Identify which cell holds the provided text, then report its (x, y) central coordinate. 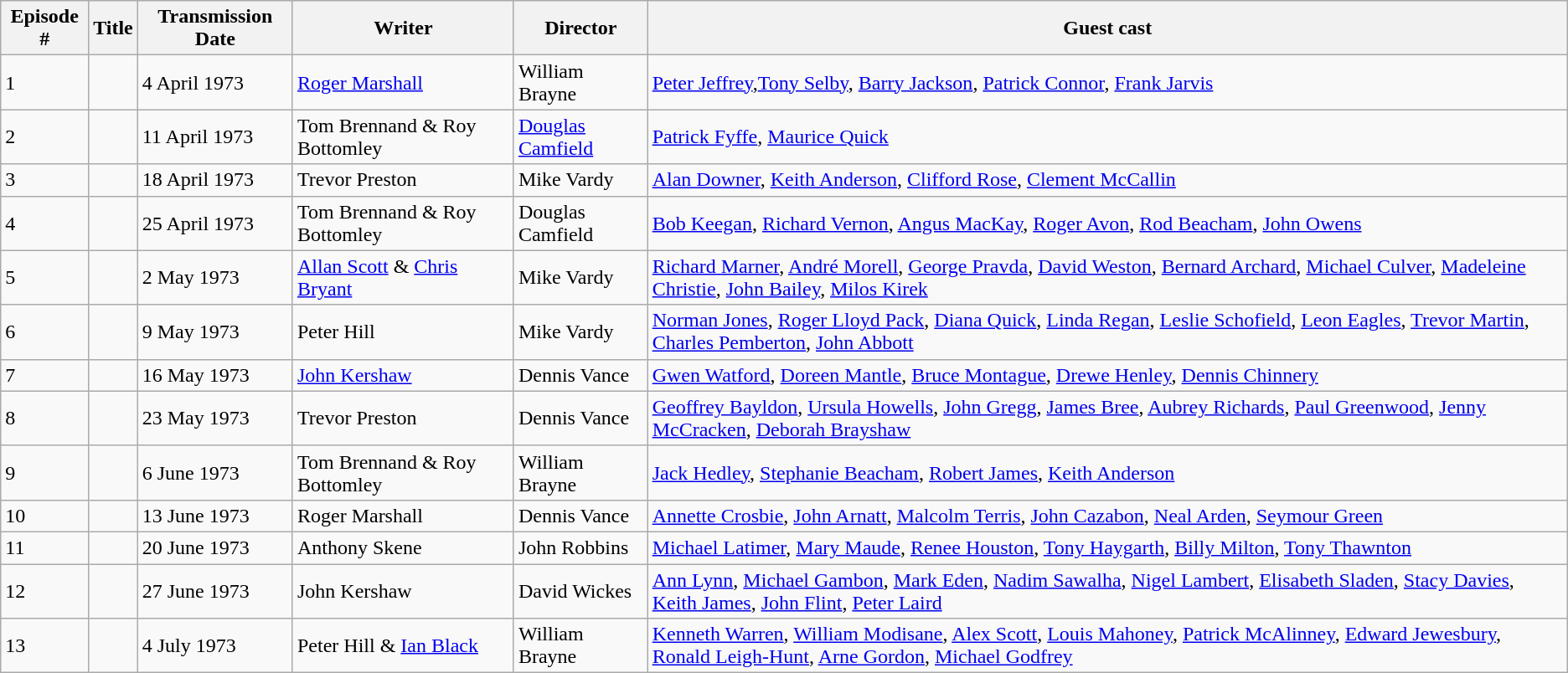
Geoffrey Bayldon, Ursula Howells, John Gregg, James Bree, Aubrey Richards, Paul Greenwood, Jenny McCracken, Deborah Brayshaw (1107, 419)
3 (45, 180)
6 June 1973 (214, 472)
Bob Keegan, Richard Vernon, Angus MacKay, Roger Avon, Rod Beacham, John Owens (1107, 223)
13 June 1973 (214, 516)
Jack Hedley, Stephanie Beacham, Robert James, Keith Anderson (1107, 472)
Writer (403, 28)
Richard Marner, André Morell, George Pravda, David Weston, Bernard Archard, Michael Culver, Madeleine Christie, John Bailey, Milos Kirek (1107, 278)
Ann Lynn, Michael Gambon, Mark Eden, Nadim Sawalha, Nigel Lambert, Elisabeth Sladen, Stacy Davies, Keith James, John Flint, Peter Laird (1107, 591)
Kenneth Warren, William Modisane, Alex Scott, Louis Mahoney, Patrick McAlinney, Edward Jewesbury, Ronald Leigh-Hunt, Arne Gordon, Michael Godfrey (1107, 646)
12 (45, 591)
Allan Scott & Chris Bryant (403, 278)
2 May 1973 (214, 278)
4 July 1973 (214, 646)
23 May 1973 (214, 419)
Peter Jeffrey,Tony Selby, Barry Jackson, Patrick Connor, Frank Jarvis (1107, 82)
27 June 1973 (214, 591)
Episode # (45, 28)
Alan Downer, Keith Anderson, Clifford Rose, Clement McCallin (1107, 180)
1 (45, 82)
Annette Crosbie, John Arnatt, Malcolm Terris, John Cazabon, Neal Arden, Seymour Green (1107, 516)
Guest cast (1107, 28)
Peter Hill (403, 331)
John Robbins (580, 547)
Gwen Watford, Doreen Mantle, Bruce Montague, Drewe Henley, Dennis Chinnery (1107, 375)
David Wickes (580, 591)
5 (45, 278)
10 (45, 516)
16 May 1973 (214, 375)
2 (45, 137)
Peter Hill & Ian Black (403, 646)
11 April 1973 (214, 137)
Director (580, 28)
4 (45, 223)
Anthony Skene (403, 547)
6 (45, 331)
Title (114, 28)
Patrick Fyffe, Maurice Quick (1107, 137)
4 April 1973 (214, 82)
20 June 1973 (214, 547)
13 (45, 646)
Michael Latimer, Mary Maude, Renee Houston, Tony Haygarth, Billy Milton, Tony Thawnton (1107, 547)
18 April 1973 (214, 180)
Transmission Date (214, 28)
9 May 1973 (214, 331)
25 April 1973 (214, 223)
11 (45, 547)
9 (45, 472)
8 (45, 419)
7 (45, 375)
Norman Jones, Roger Lloyd Pack, Diana Quick, Linda Regan, Leslie Schofield, Leon Eagles, Trevor Martin, Charles Pemberton, John Abbott (1107, 331)
